Search for the cell housing the specified text and yield its [x, y] center coordinate. 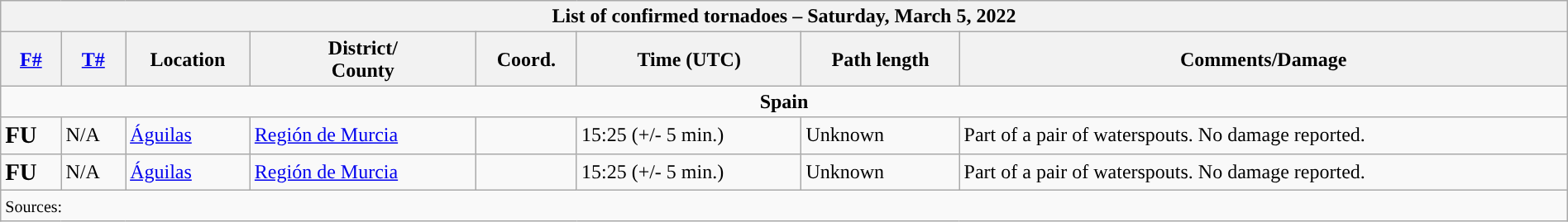
List of confirmed tornadoes – Saturday, March 5, 2022 [784, 17]
Spain [784, 102]
Sources: [784, 205]
Comments/Damage [1264, 59]
Location [189, 59]
District/County [362, 59]
T# [93, 59]
Path length [880, 59]
Time (UTC) [688, 59]
Coord. [526, 59]
F# [31, 59]
